Scan for the cell matching the given text and deliver its [x, y] coordinate at center. 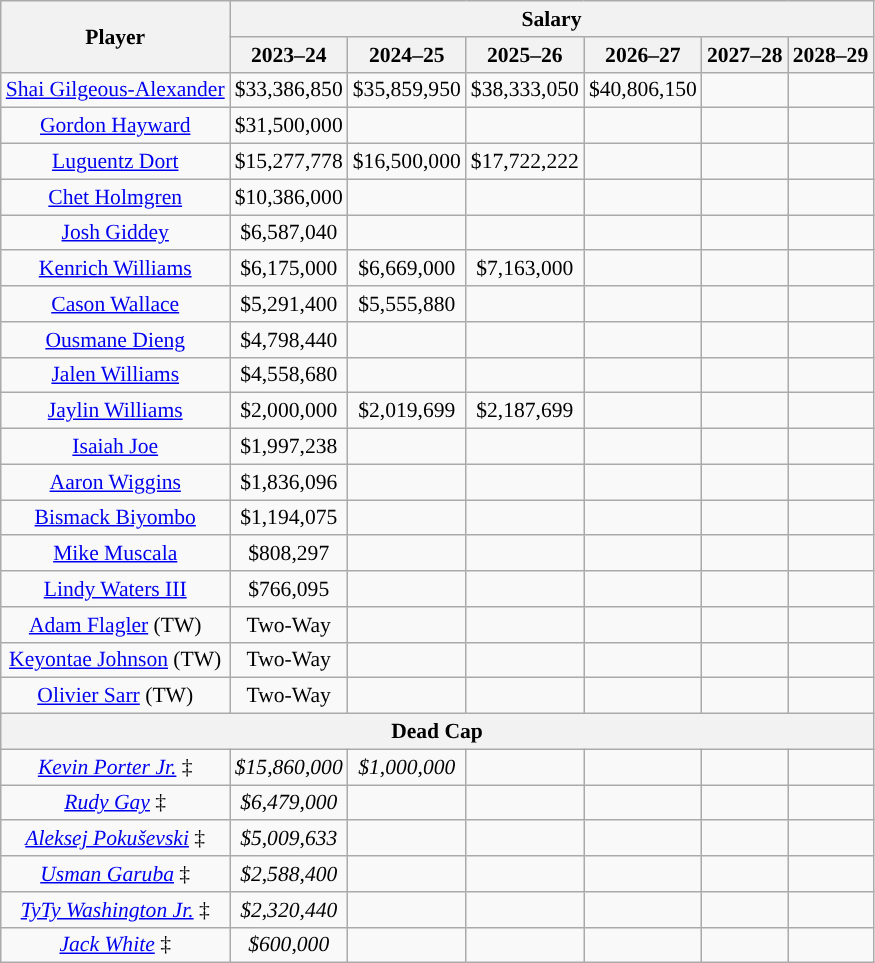
Dead Cap [438, 732]
$5,291,400 [289, 304]
Usman Garuba ‡ [116, 874]
Cason Wallace [116, 304]
Chet Holmgren [116, 197]
$5,009,633 [289, 839]
Jack White ‡ [116, 945]
$5,555,880 [407, 304]
$15,277,778 [289, 162]
$38,333,050 [525, 90]
2028–29 [831, 55]
$6,669,000 [407, 269]
$7,163,000 [525, 269]
$6,175,000 [289, 269]
$10,386,000 [289, 197]
2025–26 [525, 55]
$2,320,440 [289, 910]
$6,587,040 [289, 233]
TyTy Washington Jr. ‡ [116, 910]
Kevin Porter Jr. ‡ [116, 767]
Lindy Waters III [116, 589]
2027–28 [745, 55]
2023–24 [289, 55]
$6,479,000 [289, 803]
Kenrich Williams [116, 269]
$40,806,150 [643, 90]
Bismack Biyombo [116, 518]
$766,095 [289, 589]
Luguentz Dort [116, 162]
$600,000 [289, 945]
Jaylin Williams [116, 411]
$2,588,400 [289, 874]
Rudy Gay ‡ [116, 803]
$808,297 [289, 554]
Josh Giddey [116, 233]
Shai Gilgeous-Alexander [116, 90]
$17,722,222 [525, 162]
Aaron Wiggins [116, 482]
Player [116, 36]
Mike Muscala [116, 554]
Aleksej Pokuševski ‡ [116, 839]
$2,187,699 [525, 411]
Ousmane Dieng [116, 340]
Keyontae Johnson (TW) [116, 660]
$16,500,000 [407, 162]
Jalen Williams [116, 375]
Adam Flagler (TW) [116, 625]
$4,798,440 [289, 340]
$1,836,096 [289, 482]
Isaiah Joe [116, 447]
$4,558,680 [289, 375]
Gordon Hayward [116, 126]
$15,860,000 [289, 767]
2024–25 [407, 55]
Salary [552, 19]
$33,386,850 [289, 90]
$1,997,238 [289, 447]
$1,194,075 [289, 518]
$2,019,699 [407, 411]
2026–27 [643, 55]
$31,500,000 [289, 126]
$35,859,950 [407, 90]
Olivier Sarr (TW) [116, 696]
$2,000,000 [289, 411]
$1,000,000 [407, 767]
